Output the [x, y] coordinate of the center of the cell containing the given text.  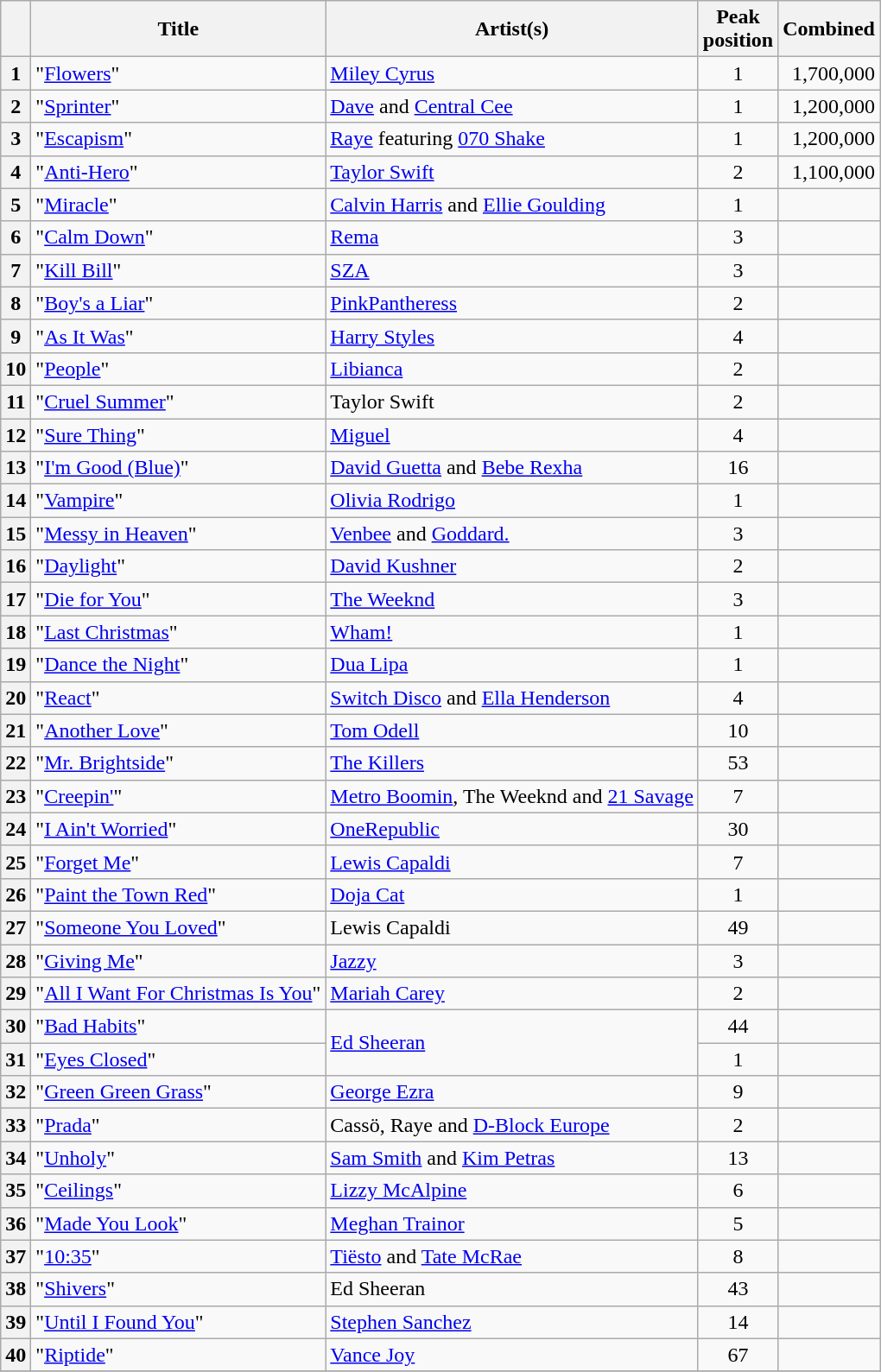
36 [16, 1223]
The Weeknd [512, 599]
44 [738, 1027]
Olivia Rodrigo [512, 501]
Peakposition [738, 29]
1,700,000 [829, 73]
40 [16, 1355]
"Bad Habits" [178, 1027]
"I'm Good (Blue)" [178, 468]
"Until I Found You" [178, 1322]
"Sure Thing" [178, 434]
"Sprinter" [178, 106]
PinkPantheress [512, 303]
20 [16, 698]
Tiësto and Tate McRae [512, 1256]
"As It Was" [178, 336]
39 [16, 1322]
"Someone You Loved" [178, 927]
49 [738, 927]
"Cruel Summer" [178, 401]
26 [16, 895]
"People" [178, 369]
22 [16, 763]
Meghan Trainor [512, 1223]
"Giving Me" [178, 961]
35 [16, 1191]
David Kushner [512, 566]
Jazzy [512, 961]
Lizzy McAlpine [512, 1191]
Cassö, Raye and D-Block Europe [512, 1125]
37 [16, 1256]
12 [16, 434]
"Prada" [178, 1125]
28 [16, 961]
"Mr. Brightside" [178, 763]
Title [178, 29]
Raye featuring 070 Shake [512, 139]
19 [16, 665]
The Killers [512, 763]
"Escapism" [178, 139]
"Vampire" [178, 501]
"Eyes Closed" [178, 1059]
21 [16, 730]
Harry Styles [512, 336]
"Dance the Night" [178, 665]
"Flowers" [178, 73]
23 [16, 796]
Dave and Central Cee [512, 106]
"Anti-Hero" [178, 172]
"Made You Look" [178, 1223]
1,100,000 [829, 172]
"Riptide" [178, 1355]
"I Ain't Worried" [178, 829]
15 [16, 534]
"Calm Down" [178, 237]
Doja Cat [512, 895]
Tom Odell [512, 730]
"Creepin'" [178, 796]
"10:35" [178, 1256]
Miley Cyrus [512, 73]
38 [16, 1289]
24 [16, 829]
Metro Boomin, The Weeknd and 21 Savage [512, 796]
"Forget Me" [178, 862]
Sam Smith and Kim Petras [512, 1158]
67 [738, 1355]
"Paint the Town Red" [178, 895]
Artist(s) [512, 29]
"Kill Bill" [178, 270]
"Green Green Grass" [178, 1092]
"Last Christmas" [178, 632]
OneRepublic [512, 829]
"Daylight" [178, 566]
18 [16, 632]
Stephen Sanchez [512, 1322]
17 [16, 599]
Vance Joy [512, 1355]
33 [16, 1125]
David Guetta and Bebe Rexha [512, 468]
31 [16, 1059]
Rema [512, 237]
34 [16, 1158]
Mariah Carey [512, 994]
Venbee and Goddard. [512, 534]
Combined [829, 29]
"Die for You" [178, 599]
"Ceilings" [178, 1191]
George Ezra [512, 1092]
SZA [512, 270]
25 [16, 862]
"React" [178, 698]
Dua Lipa [512, 665]
Switch Disco and Ella Henderson [512, 698]
53 [738, 763]
27 [16, 927]
"Miracle" [178, 205]
"All I Want For Christmas Is You" [178, 994]
"Unholy" [178, 1158]
"Another Love" [178, 730]
29 [16, 994]
"Shivers" [178, 1289]
"Messy in Heaven" [178, 534]
11 [16, 401]
32 [16, 1092]
Miguel [512, 434]
Libianca [512, 369]
43 [738, 1289]
Wham! [512, 632]
"Boy's a Liar" [178, 303]
Calvin Harris and Ellie Goulding [512, 205]
